Extract the (X, Y) coordinate from the center of the cell holding the provided text.  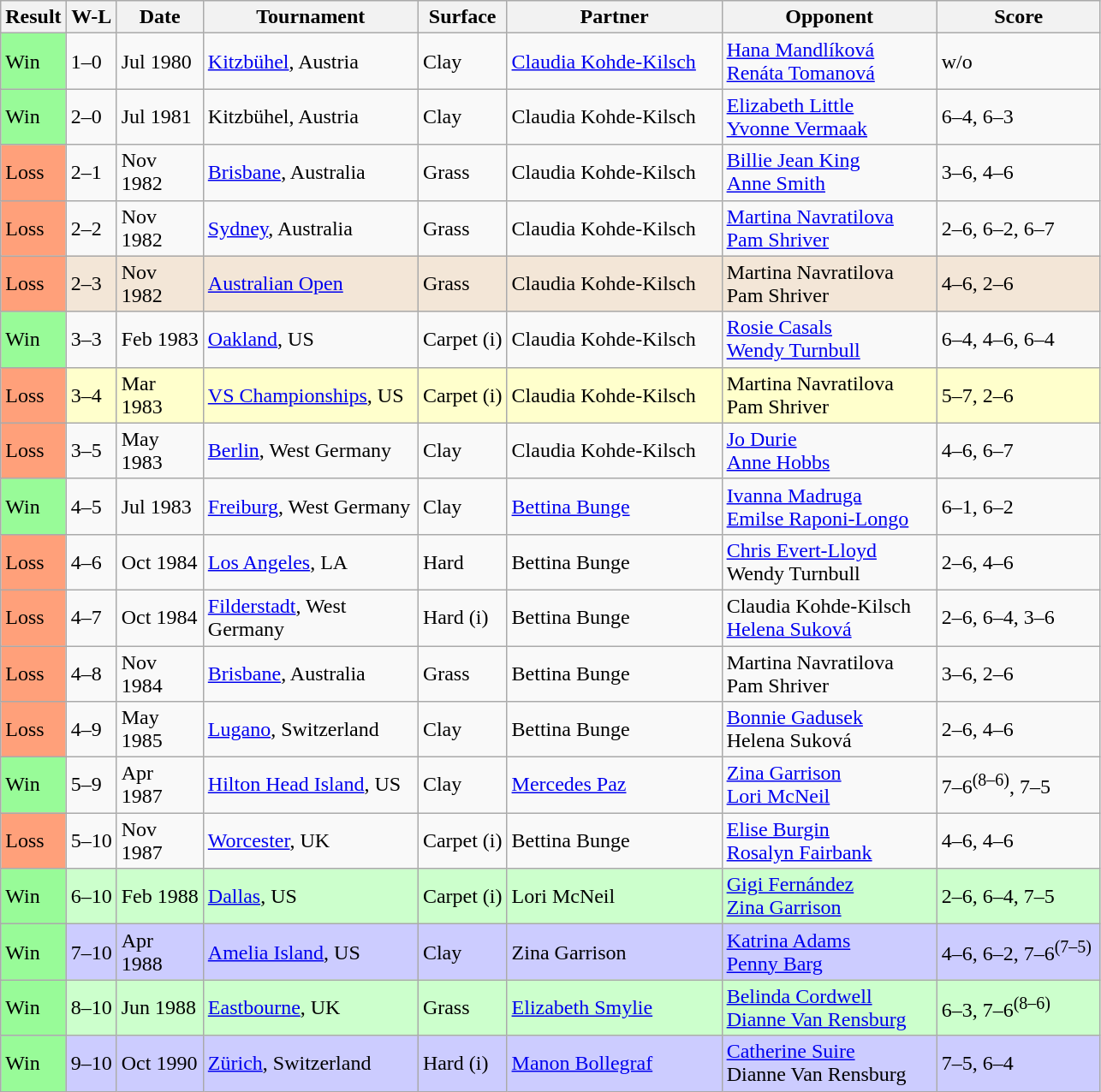
May 1985 (159, 729)
Lori McNeil (615, 897)
Lugano, Switzerland (310, 729)
7–6(8–6), 7–5 (1019, 786)
3–4 (91, 395)
Sydney, Australia (310, 228)
Partner (615, 17)
6–3, 7–6(8–6) (1019, 1008)
6–4, 6–3 (1019, 116)
7–5, 6–4 (1019, 1063)
Berlin, West Germany (310, 450)
Jul 1980 (159, 62)
Score (1019, 17)
Freiburg, West Germany (310, 507)
Apr 1987 (159, 786)
Chris Evert-Lloyd Wendy Turnbull (829, 561)
Rosie Casals Wendy Turnbull (829, 339)
Feb 1983 (159, 339)
9–10 (91, 1063)
4–9 (91, 729)
Jul 1981 (159, 116)
Manon Bollegraf (615, 1063)
Nov 1987 (159, 840)
4–6, 6–2, 7–6(7–5) (1019, 952)
Elise Burgin Rosalyn Fairbank (829, 840)
W-L (91, 17)
Opponent (829, 17)
Bonnie Gadusek Helena Suková (829, 729)
4–6 (91, 561)
5–10 (91, 840)
Hilton Head Island, US (310, 786)
Los Angeles, LA (310, 561)
4–8 (91, 673)
4–5 (91, 507)
2–3 (91, 284)
Elizabeth Smylie (615, 1008)
3–3 (91, 339)
Tournament (310, 17)
2–0 (91, 116)
Jun 1988 (159, 1008)
2–6, 6–4, 7–5 (1019, 897)
4–7 (91, 618)
4–6, 4–6 (1019, 840)
Zina Garrison Lori McNeil (829, 786)
Eastbourne, UK (310, 1008)
Hard (462, 561)
Ivanna Madruga Emilse Raponi-Longo (829, 507)
Date (159, 17)
3–6, 2–6 (1019, 673)
Zürich, Switzerland (310, 1063)
Katrina Adams Penny Barg (829, 952)
2–2 (91, 228)
Australian Open (310, 284)
Amelia Island, US (310, 952)
Dallas, US (310, 897)
6–10 (91, 897)
5–7, 2–6 (1019, 395)
VS Championships, US (310, 395)
Mar 1983 (159, 395)
Claudia Kohde-Kilsch Helena Suková (829, 618)
2–1 (91, 173)
2–6, 6–4, 3–6 (1019, 618)
May 1983 (159, 450)
w/o (1019, 62)
Surface (462, 17)
6–4, 4–6, 6–4 (1019, 339)
4–6, 2–6 (1019, 284)
Result (33, 17)
4–6, 6–7 (1019, 450)
Feb 1988 (159, 897)
3–5 (91, 450)
8–10 (91, 1008)
Mercedes Paz (615, 786)
Catherine Suire Dianne Van Rensburg (829, 1063)
Elizabeth Little Yvonne Vermaak (829, 116)
Gigi Fernández Zina Garrison (829, 897)
Jo Durie Anne Hobbs (829, 450)
Oct 1990 (159, 1063)
Jul 1983 (159, 507)
5–9 (91, 786)
Filderstadt, West Germany (310, 618)
Zina Garrison (615, 952)
Billie Jean King Anne Smith (829, 173)
Apr 1988 (159, 952)
Worcester, UK (310, 840)
Belinda Cordwell Dianne Van Rensburg (829, 1008)
3–6, 4–6 (1019, 173)
7–10 (91, 952)
2–6, 6–2, 6–7 (1019, 228)
Nov 1984 (159, 673)
6–1, 6–2 (1019, 507)
Hana Mandlíková Renáta Tomanová (829, 62)
1–0 (91, 62)
Oakland, US (310, 339)
